Detect which cell encompasses the target text, then output its (x, y) center coordinate. 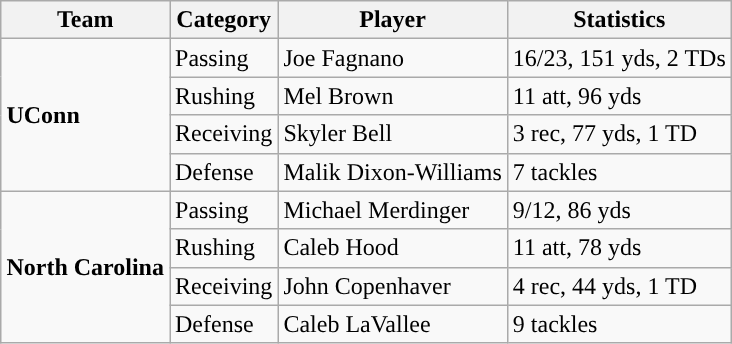
7 tackles (619, 172)
UConn (86, 115)
Skyler Bell (392, 134)
Caleb LaVallee (392, 324)
9 tackles (619, 324)
11 att, 78 yds (619, 248)
Player (392, 20)
Mel Brown (392, 96)
16/23, 151 yds, 2 TDs (619, 58)
9/12, 86 yds (619, 210)
John Copenhaver (392, 286)
Michael Merdinger (392, 210)
North Carolina (86, 267)
Caleb Hood (392, 248)
4 rec, 44 yds, 1 TD (619, 286)
3 rec, 77 yds, 1 TD (619, 134)
Category (224, 20)
11 att, 96 yds (619, 96)
Team (86, 20)
Statistics (619, 20)
Joe Fagnano (392, 58)
Malik Dixon-Williams (392, 172)
